Identify which cell holds the provided text, then report its [X, Y] central coordinate. 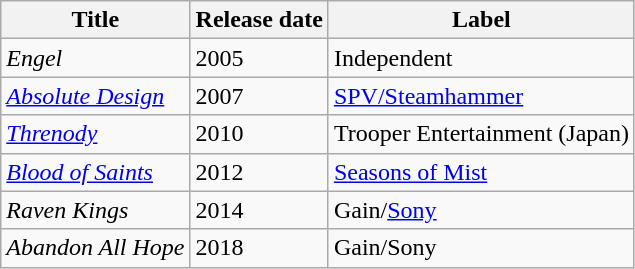
Seasons of Mist [481, 172]
2014 [259, 210]
Absolute Design [96, 96]
Trooper Entertainment (Japan) [481, 134]
2010 [259, 134]
Threnody [96, 134]
Title [96, 20]
Raven Kings [96, 210]
Engel [96, 58]
Independent [481, 58]
Blood of Saints [96, 172]
Release date [259, 20]
Abandon All Hope [96, 248]
2012 [259, 172]
2005 [259, 58]
2018 [259, 248]
2007 [259, 96]
SPV/Steamhammer [481, 96]
Label [481, 20]
